Identify which cell holds the provided text, then report its [X, Y] central coordinate. 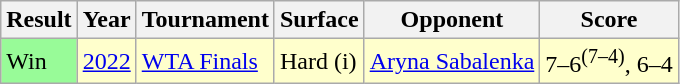
Result [39, 20]
Hard (i) [319, 62]
Surface [319, 20]
Aryna Sabalenka [452, 62]
WTA Finals [205, 62]
Opponent [452, 20]
Win [39, 62]
7–6(7–4), 6–4 [609, 62]
Year [106, 20]
Score [609, 20]
2022 [106, 62]
Tournament [205, 20]
